Search for the cell housing the specified text and yield its (X, Y) center coordinate. 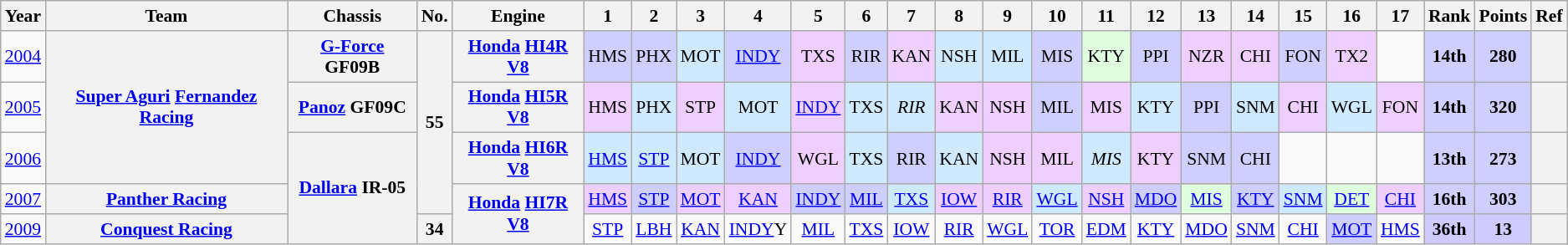
16 (1351, 16)
Year (23, 16)
Honda HI4R V8 (518, 57)
10 (1057, 16)
EDM (1106, 229)
12 (1156, 16)
320 (1503, 107)
34 (435, 229)
NZR (1206, 57)
2009 (23, 229)
280 (1503, 57)
15 (1303, 16)
INDYY (758, 229)
Team (166, 16)
Rank (1450, 16)
Engine (518, 16)
Conquest Racing (166, 229)
Dallara IR-05 (353, 188)
8 (958, 16)
G-Force GF09B (353, 57)
Panoz GF09C (353, 107)
2007 (23, 199)
7 (912, 16)
Honda HI5R V8 (518, 107)
14 (1256, 16)
2 (654, 16)
9 (1007, 16)
16th (1450, 199)
1 (607, 16)
2005 (23, 107)
Panther Racing (166, 199)
4 (758, 16)
Chassis (353, 16)
55 (435, 122)
Ref (1549, 16)
2004 (23, 57)
36th (1450, 229)
TX2 (1351, 57)
Honda HI7R V8 (518, 214)
Honda HI6R V8 (518, 159)
303 (1503, 199)
Super Aguri Fernandez Racing (166, 107)
DET (1351, 199)
2006 (23, 159)
13th (1450, 159)
273 (1503, 159)
3 (700, 16)
TOR (1057, 229)
Points (1503, 16)
LBH (654, 229)
No. (435, 16)
11 (1106, 16)
5 (818, 16)
17 (1400, 16)
6 (866, 16)
